Detect which cell encompasses the target text, then output its [x, y] center coordinate. 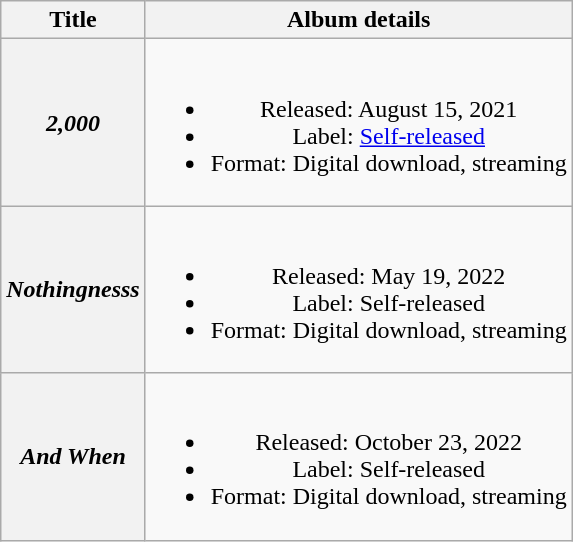
2,000 [73, 122]
Title [73, 20]
Released: October 23, 2022Label: Self-releasedFormat: Digital download, streaming [358, 456]
Album details [358, 20]
Nothingnesss [73, 290]
Released: August 15, 2021Label: Self-releasedFormat: Digital download, streaming [358, 122]
Released: May 19, 2022Label: Self-releasedFormat: Digital download, streaming [358, 290]
And When [73, 456]
